Return (x, y) of the center of cell containing provided text 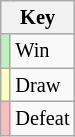
Defeat (42, 118)
Draw (42, 85)
Win (42, 51)
Key (38, 17)
